Find where the given text appears and provide that cell's center as (x, y) coordinate. 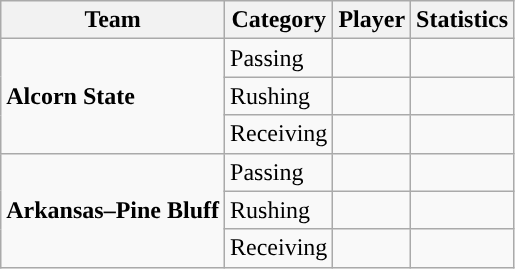
Category (279, 20)
Statistics (462, 20)
Team (113, 20)
Player (372, 20)
Arkansas–Pine Bluff (113, 210)
Alcorn State (113, 96)
